Return [X, Y] of the center of cell containing provided text 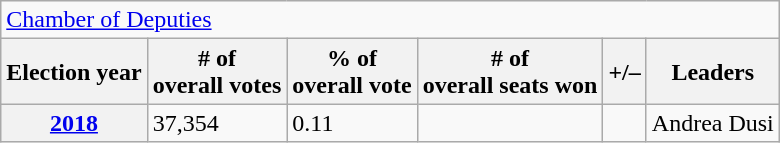
Election year [74, 72]
% ofoverall vote [352, 72]
Andrea Dusi [712, 123]
+/– [624, 72]
# ofoverall seats won [510, 72]
Chamber of Deputies [390, 20]
0.11 [352, 123]
# ofoverall votes [217, 72]
37,354 [217, 123]
Leaders [712, 72]
2018 [74, 123]
